Find where the given text appears and provide that cell's center as [x, y] coordinate. 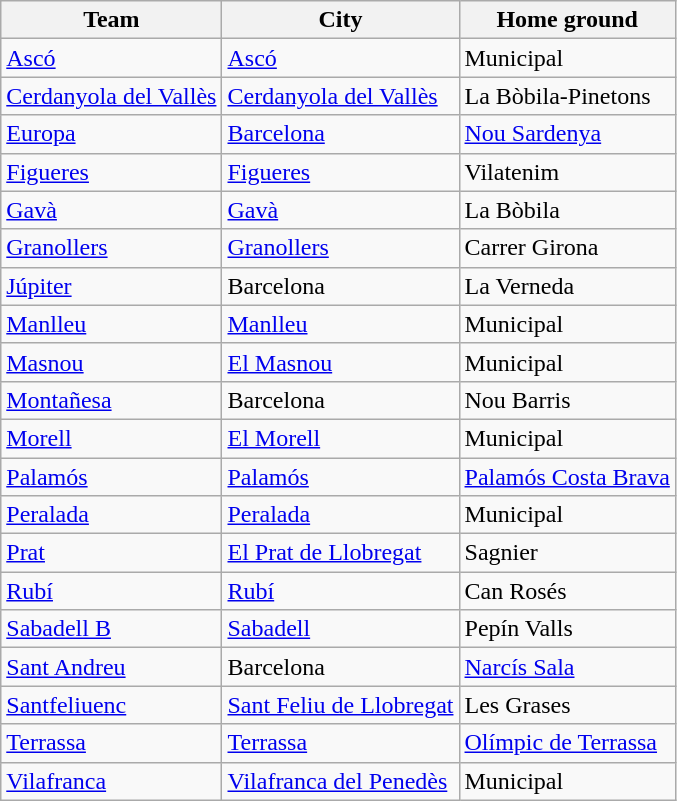
Vilafranca [112, 781]
La Bòbila-Pinetons [567, 96]
Santfeliuenc [112, 705]
Sabadell [340, 629]
City [340, 20]
Home ground [567, 20]
Montañesa [112, 400]
Can Rosés [567, 591]
El Prat de Llobregat [340, 553]
Masnou [112, 362]
Palamós Costa Brava [567, 477]
Olímpic de Terrassa [567, 743]
Júpiter [112, 286]
La Bòbila [567, 210]
Prat [112, 553]
Carrer Girona [567, 248]
Nou Barris [567, 400]
El Masnou [340, 362]
Pepín Valls [567, 629]
Morell [112, 438]
Sant Feliu de Llobregat [340, 705]
Vilafranca del Penedès [340, 781]
Vilatenim [567, 172]
Narcís Sala [567, 667]
Sagnier [567, 553]
Nou Sardenya [567, 134]
Sant Andreu [112, 667]
La Verneda [567, 286]
Europa [112, 134]
Sabadell B [112, 629]
El Morell [340, 438]
Les Grases [567, 705]
Team [112, 20]
